Search for the cell housing the specified text and yield its [x, y] center coordinate. 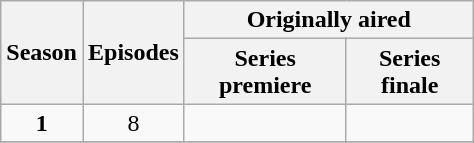
1 [42, 123]
Season [42, 52]
Originally aired [328, 20]
Series premiere [265, 72]
Episodes [133, 52]
8 [133, 123]
Series finale [410, 72]
